Output the [x, y] coordinate of the center of the cell containing the given text.  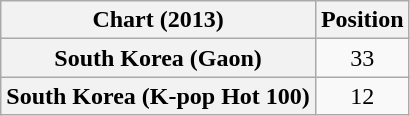
Position [362, 20]
Chart (2013) [158, 20]
12 [362, 96]
South Korea (Gaon) [158, 58]
33 [362, 58]
South Korea (K-pop Hot 100) [158, 96]
